Search for the cell housing the specified text and yield its [X, Y] center coordinate. 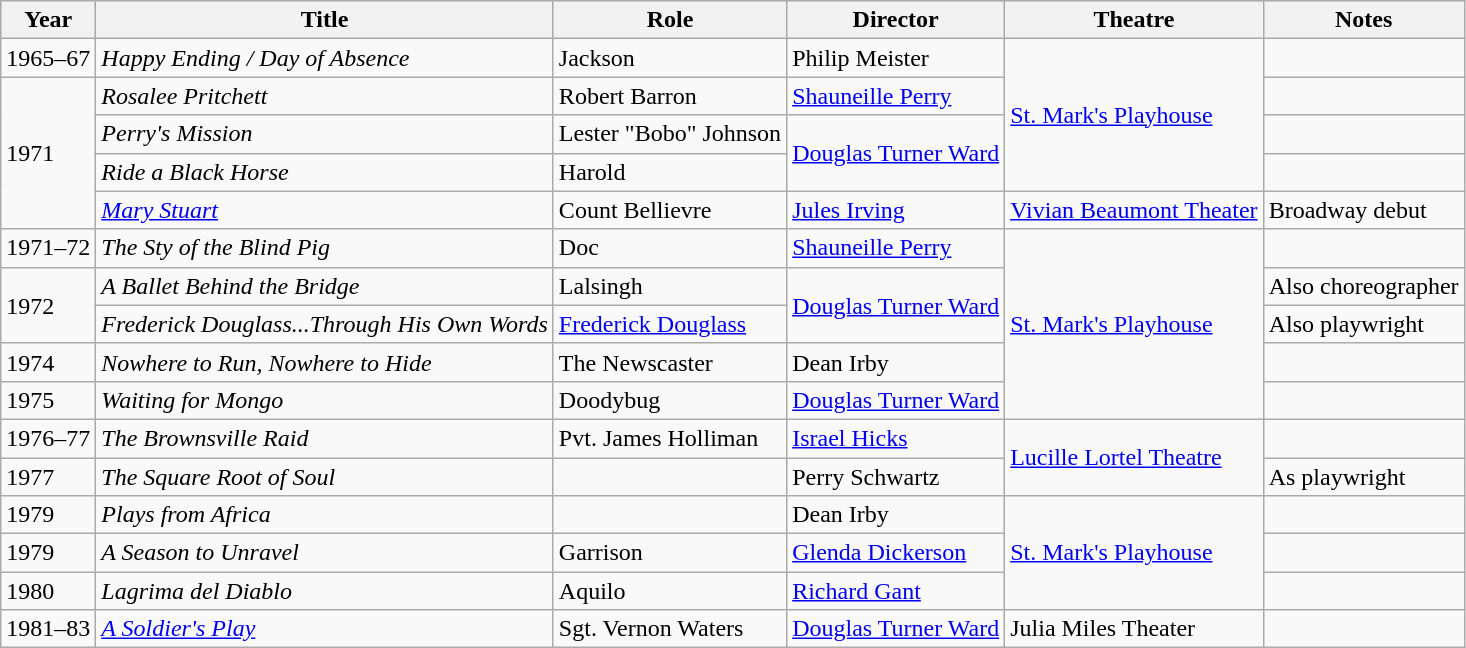
Broadway debut [1364, 210]
Sgt. Vernon Waters [670, 629]
Ride a Black Horse [325, 172]
Mary Stuart [325, 210]
Doodybug [670, 400]
The Newscaster [670, 362]
1980 [48, 591]
Perry Schwartz [896, 477]
A Ballet Behind the Bridge [325, 286]
Julia Miles Theater [1134, 629]
A Soldier's Play [325, 629]
The Sty of the Blind Pig [325, 248]
Doc [670, 248]
1965–67 [48, 58]
Pvt. James Holliman [670, 438]
1974 [48, 362]
Count Bellievre [670, 210]
Robert Barron [670, 96]
1981–83 [48, 629]
Title [325, 20]
Happy Ending / Day of Absence [325, 58]
Rosalee Pritchett [325, 96]
Waiting for Mongo [325, 400]
Theatre [1134, 20]
Glenda Dickerson [896, 553]
Frederick Douglass [670, 324]
Role [670, 20]
Year [48, 20]
The Brownsville Raid [325, 438]
Philip Meister [896, 58]
Also playwright [1364, 324]
Jules Irving [896, 210]
Lucille Lortel Theatre [1134, 457]
Director [896, 20]
Nowhere to Run, Nowhere to Hide [325, 362]
Also choreographer [1364, 286]
1976–77 [48, 438]
Perry's Mission [325, 134]
1975 [48, 400]
Plays from Africa [325, 515]
The Square Root of Soul [325, 477]
Aquilo [670, 591]
1977 [48, 477]
1971 [48, 153]
Israel Hicks [896, 438]
Lagrima del Diablo [325, 591]
Garrison [670, 553]
1972 [48, 305]
A Season to Unravel [325, 553]
Notes [1364, 20]
1971–72 [48, 248]
Jackson [670, 58]
Lester "Bobo" Johnson [670, 134]
Lalsingh [670, 286]
Vivian Beaumont Theater [1134, 210]
Frederick Douglass...Through His Own Words [325, 324]
Richard Gant [896, 591]
As playwright [1364, 477]
Harold [670, 172]
